Find where the given text appears and provide that cell's center as (x, y) coordinate. 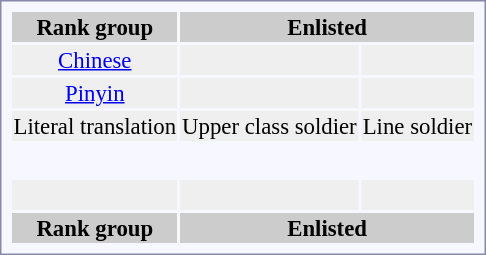
Line soldier (417, 126)
Pinyin (95, 93)
Chinese (95, 60)
Literal translation (95, 126)
Upper class soldier (270, 126)
